Return the (X, Y) coordinate for the center point of the cell that contains the specified text.  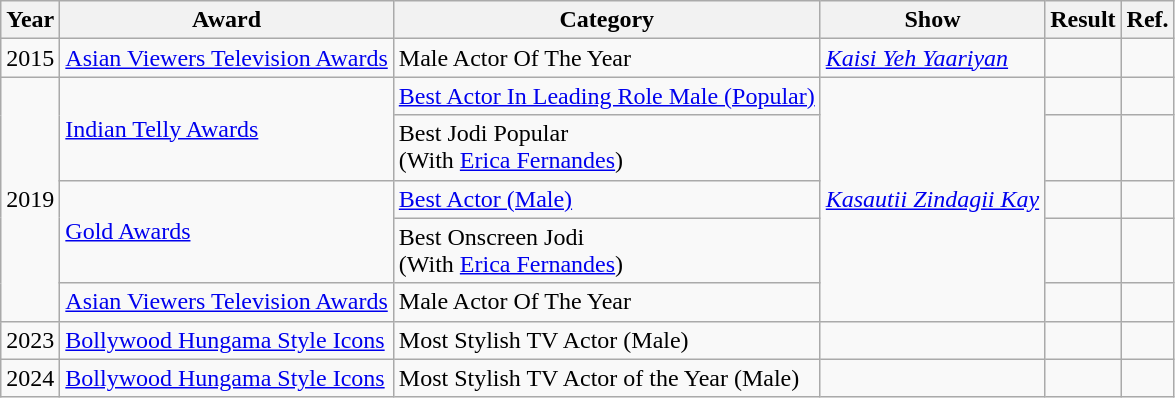
Best Actor (Male) (606, 199)
Award (226, 20)
Category (606, 20)
Most Stylish TV Actor of the Year (Male) (606, 378)
Best Actor In Leading Role Male (Popular) (606, 96)
2019 (30, 199)
Indian Telly Awards (226, 128)
Show (932, 20)
Result (1083, 20)
Year (30, 20)
2023 (30, 340)
Most Stylish TV Actor (Male) (606, 340)
Kasautii Zindagii Kay (932, 199)
Best Onscreen Jodi(With Erica Fernandes) (606, 250)
2015 (30, 58)
2024 (30, 378)
Ref. (1148, 20)
Gold Awards (226, 232)
Kaisi Yeh Yaariyan (932, 58)
Best Jodi Popular(With Erica Fernandes) (606, 148)
